From the cell containing the given text, extract its center point as (x, y) coordinate. 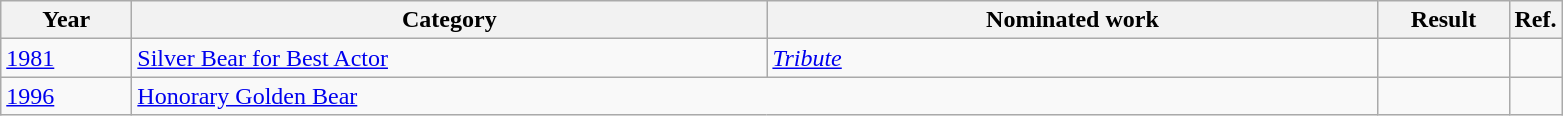
Category (450, 20)
Nominated work (1072, 20)
1981 (66, 58)
Tribute (1072, 58)
Ref. (1536, 20)
Honorary Golden Bear (755, 96)
Silver Bear for Best Actor (450, 58)
1996 (66, 96)
Result (1444, 20)
Year (66, 20)
